Detect which cell encompasses the target text, then output its [x, y] center coordinate. 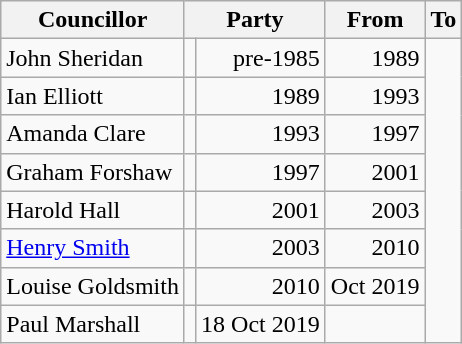
Harold Hall [93, 210]
Paul Marshall [93, 324]
pre-1985 [261, 58]
Amanda Clare [93, 134]
Oct 2019 [375, 286]
To [444, 20]
From [375, 20]
Councillor [93, 20]
Graham Forshaw [93, 172]
John Sheridan [93, 58]
Ian Elliott [93, 96]
Louise Goldsmith [93, 286]
Party [254, 20]
Henry Smith [93, 248]
18 Oct 2019 [261, 324]
